Scan for the cell matching the given text and deliver its (x, y) coordinate at center. 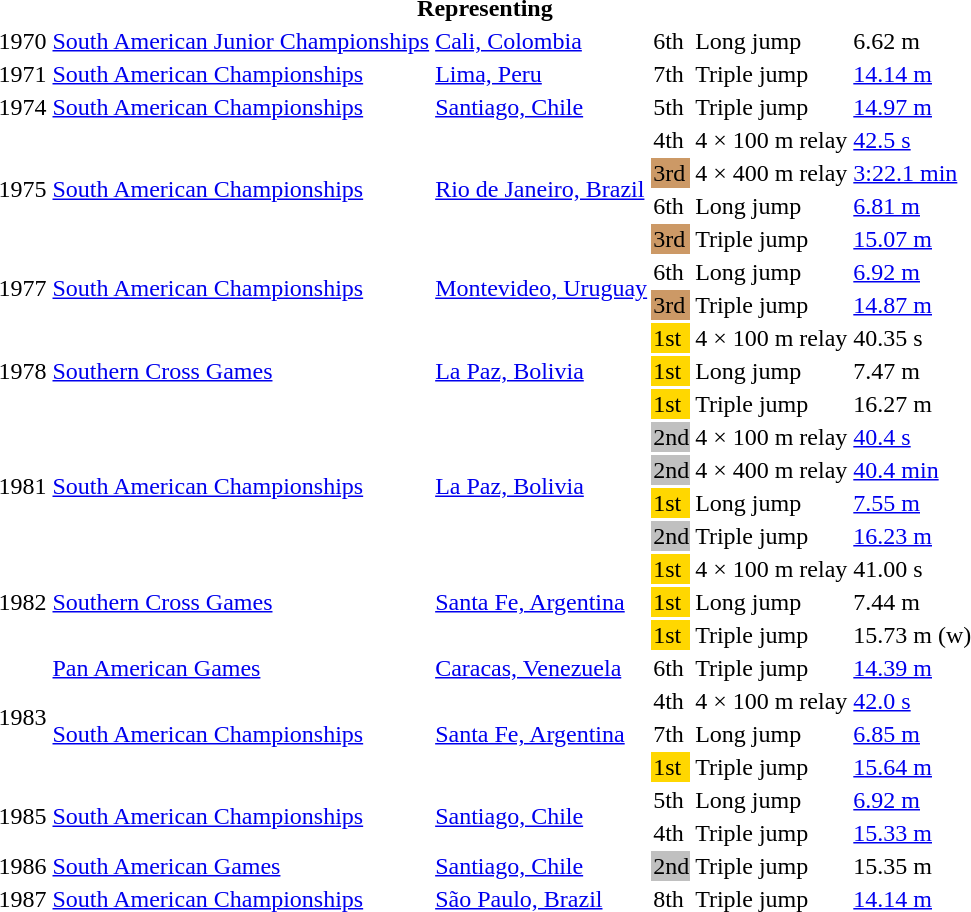
Rio de Janeiro, Brazil (542, 190)
Caracas, Venezuela (542, 668)
South American Junior Championships (241, 41)
Montevideo, Uruguay (542, 288)
South American Games (241, 866)
Pan American Games (241, 668)
Lima, Peru (542, 74)
Cali, Colombia (542, 41)
